For the text-containing cell, return its midpoint in [X, Y] coordinate format. 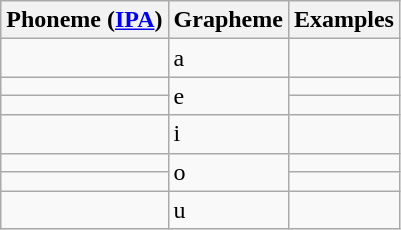
u [228, 210]
Examples [344, 20]
o [228, 172]
Phoneme (IPA) [84, 20]
Grapheme [228, 20]
e [228, 96]
a [228, 58]
i [228, 134]
